Find where the given text appears and provide that cell's center as (X, Y) coordinate. 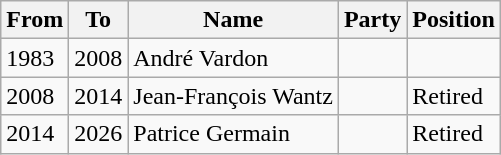
Party (372, 20)
To (98, 20)
Position (454, 20)
André Vardon (234, 58)
Name (234, 20)
1983 (35, 58)
Patrice Germain (234, 134)
From (35, 20)
2026 (98, 134)
Jean-François Wantz (234, 96)
